Identify which cell holds the provided text, then report its (x, y) central coordinate. 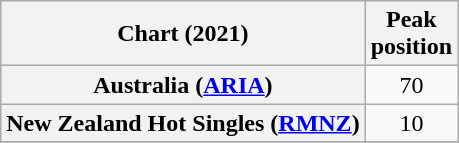
Australia (ARIA) (183, 85)
Chart (2021) (183, 34)
10 (411, 123)
70 (411, 85)
Peakposition (411, 34)
New Zealand Hot Singles (RMNZ) (183, 123)
